Determine the (x, y) coordinate at the center of the cell enclosing the given text.  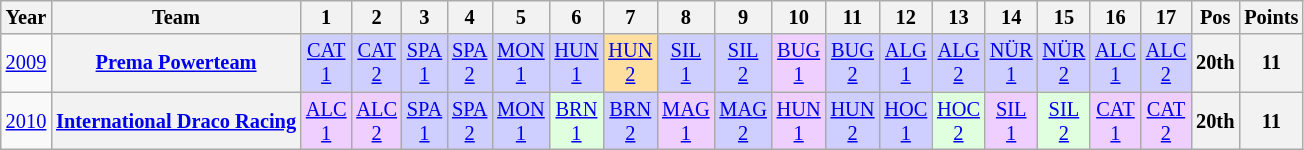
2 (376, 17)
14 (1012, 17)
1 (326, 17)
BRN1 (577, 121)
BUG2 (853, 63)
5 (520, 17)
16 (1115, 17)
NÜR2 (1064, 63)
8 (686, 17)
HOC2 (958, 121)
Points (1271, 17)
4 (470, 17)
MAG1 (686, 121)
International Draco Racing (176, 121)
10 (799, 17)
9 (742, 17)
Prema Powerteam (176, 63)
2010 (26, 121)
17 (1166, 17)
ALG2 (958, 63)
3 (424, 17)
HOC1 (906, 121)
12 (906, 17)
Team (176, 17)
15 (1064, 17)
NÜR1 (1012, 63)
BRN2 (630, 121)
2009 (26, 63)
Year (26, 17)
13 (958, 17)
6 (577, 17)
Pos (1215, 17)
ALG1 (906, 63)
BUG1 (799, 63)
MAG2 (742, 121)
7 (630, 17)
